Find where the given text appears and provide that cell's center as [X, Y] coordinate. 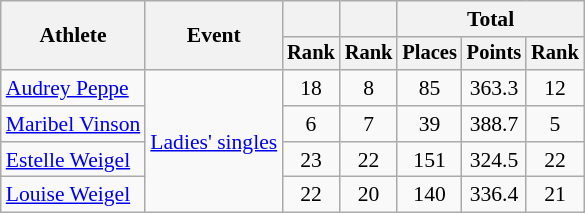
8 [369, 88]
388.7 [494, 124]
324.5 [494, 160]
Event [214, 36]
Estelle Weigel [74, 160]
23 [311, 160]
Athlete [74, 36]
Total [490, 19]
336.4 [494, 195]
7 [369, 124]
39 [429, 124]
Points [494, 54]
18 [311, 88]
Louise Weigel [74, 195]
Maribel Vinson [74, 124]
5 [555, 124]
85 [429, 88]
Places [429, 54]
Ladies' singles [214, 141]
140 [429, 195]
12 [555, 88]
Audrey Peppe [74, 88]
21 [555, 195]
6 [311, 124]
20 [369, 195]
151 [429, 160]
363.3 [494, 88]
